Extract the [x, y] coordinate from the center of the cell holding the provided text.  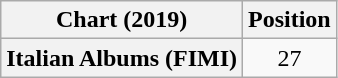
Chart (2019) [122, 20]
Position [290, 20]
Italian Albums (FIMI) [122, 58]
27 [290, 58]
